Identify which cell holds the provided text, then report its (x, y) central coordinate. 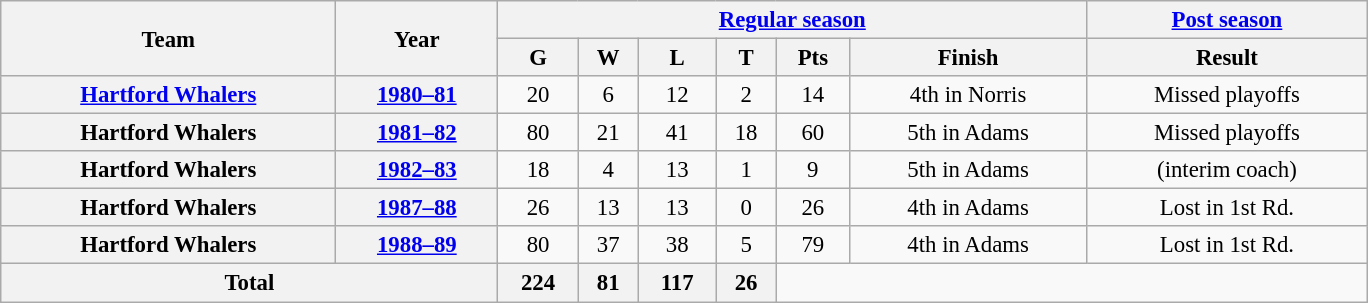
37 (608, 245)
5 (746, 245)
6 (608, 95)
G (538, 58)
0 (746, 208)
Pts (813, 58)
9 (813, 170)
41 (677, 133)
Total (250, 283)
117 (677, 283)
4th in Norris (968, 95)
Finish (968, 58)
81 (608, 283)
1982–83 (417, 170)
Post season (1228, 20)
38 (677, 245)
1981–82 (417, 133)
Year (417, 38)
(interim coach) (1228, 170)
20 (538, 95)
1 (746, 170)
L (677, 58)
79 (813, 245)
Regular season (792, 20)
224 (538, 283)
14 (813, 95)
T (746, 58)
1980–81 (417, 95)
Result (1228, 58)
1988–89 (417, 245)
12 (677, 95)
4 (608, 170)
Team (168, 38)
21 (608, 133)
2 (746, 95)
1987–88 (417, 208)
W (608, 58)
60 (813, 133)
